Extract the (x, y) coordinate from the center of the cell holding the provided text.  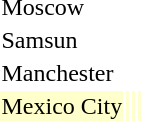
Mexico City (62, 106)
Manchester (62, 73)
Samsun (62, 40)
